Extract the (X, Y) coordinate from the center of the cell holding the provided text.  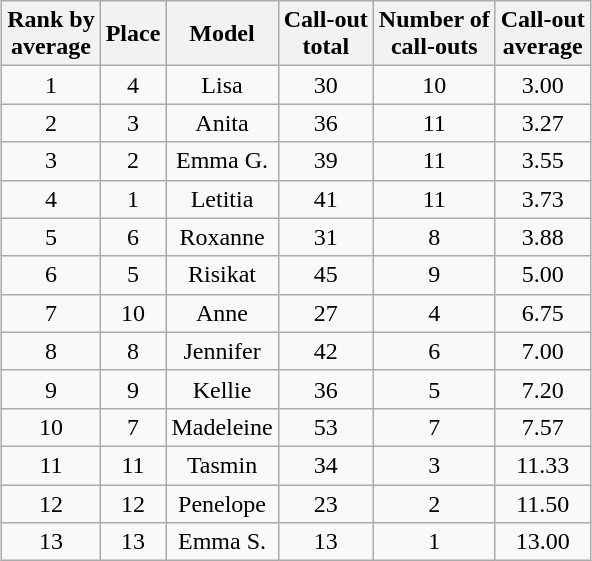
Risikat (222, 275)
30 (326, 85)
5.00 (542, 275)
42 (326, 351)
45 (326, 275)
39 (326, 161)
41 (326, 199)
7.00 (542, 351)
34 (326, 465)
Model (222, 34)
13.00 (542, 542)
Kellie (222, 389)
Lisa (222, 85)
Tasmin (222, 465)
Letitia (222, 199)
3.88 (542, 237)
Madeleine (222, 427)
Penelope (222, 503)
3.55 (542, 161)
Number ofcall-outs (434, 34)
31 (326, 237)
11.33 (542, 465)
3.00 (542, 85)
Anne (222, 313)
Call-outaverage (542, 34)
Jennifer (222, 351)
Anita (222, 123)
3.73 (542, 199)
7.20 (542, 389)
23 (326, 503)
Roxanne (222, 237)
7.57 (542, 427)
27 (326, 313)
11.50 (542, 503)
3.27 (542, 123)
Emma G. (222, 161)
Emma S. (222, 542)
Rank byaverage (51, 34)
Call-outtotal (326, 34)
53 (326, 427)
Place (133, 34)
6.75 (542, 313)
